Find where the given text appears and provide that cell's center as [x, y] coordinate. 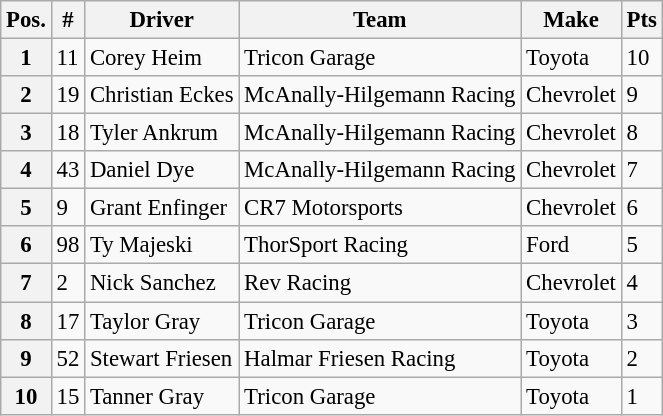
Tanner Gray [162, 396]
98 [68, 245]
Driver [162, 20]
43 [68, 170]
Rev Racing [380, 283]
# [68, 20]
17 [68, 321]
Pts [642, 20]
Corey Heim [162, 58]
CR7 Motorsports [380, 208]
Ford [571, 245]
19 [68, 95]
15 [68, 396]
Daniel Dye [162, 170]
Grant Enfinger [162, 208]
Make [571, 20]
Pos. [26, 20]
52 [68, 358]
Tyler Ankrum [162, 133]
Ty Majeski [162, 245]
18 [68, 133]
ThorSport Racing [380, 245]
11 [68, 58]
Team [380, 20]
Stewart Friesen [162, 358]
Christian Eckes [162, 95]
Nick Sanchez [162, 283]
Halmar Friesen Racing [380, 358]
Taylor Gray [162, 321]
